Find where the given text appears and provide that cell's center as (X, Y) coordinate. 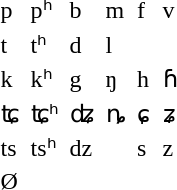
kʰ (44, 79)
ʥ (82, 114)
s (144, 148)
tsʰ (44, 148)
ȵ (115, 114)
ʨʰ (44, 114)
ɕ (144, 114)
d (82, 44)
ŋ (115, 79)
tʰ (44, 44)
g (82, 79)
l (115, 44)
dz (82, 148)
h (144, 79)
